Identify which cell holds the provided text, then report its [x, y] central coordinate. 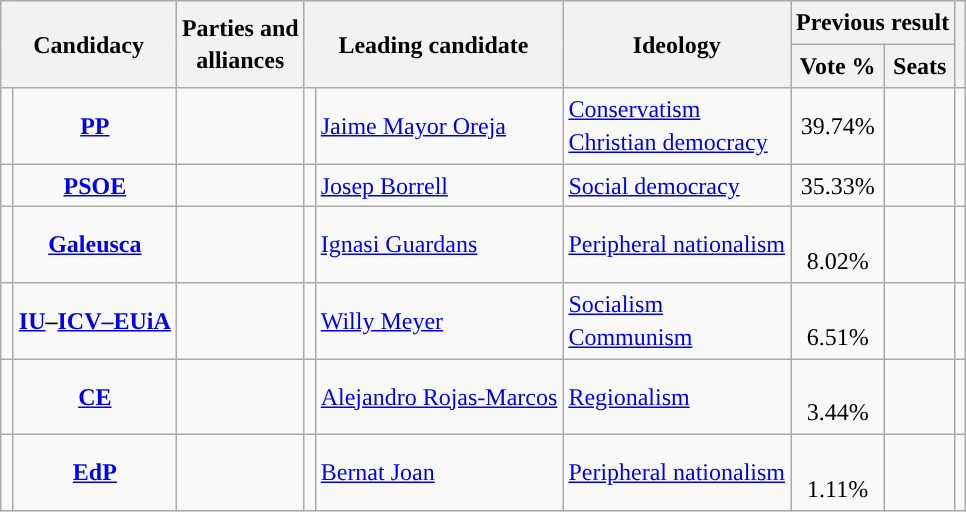
Parties andalliances [240, 44]
EdP [94, 472]
Leading candidate [434, 44]
Josep Borrell [439, 186]
Galeusca [94, 245]
CE [94, 397]
1.11% [838, 472]
6.51% [838, 321]
Previous result [873, 22]
Alejandro Rojas-Marcos [439, 397]
Jaime Mayor Oreja [439, 126]
Ideology [677, 44]
Regionalism [677, 397]
SocialismCommunism [677, 321]
Willy Meyer [439, 321]
Bernat Joan [439, 472]
Social democracy [677, 186]
Seats [920, 66]
IU–ICV–EUiA [94, 321]
35.33% [838, 186]
Ignasi Guardans [439, 245]
3.44% [838, 397]
PSOE [94, 186]
Candidacy [89, 44]
39.74% [838, 126]
Vote % [838, 66]
ConservatismChristian democracy [677, 126]
8.02% [838, 245]
PP [94, 126]
